Detect which cell encompasses the target text, then output its (X, Y) center coordinate. 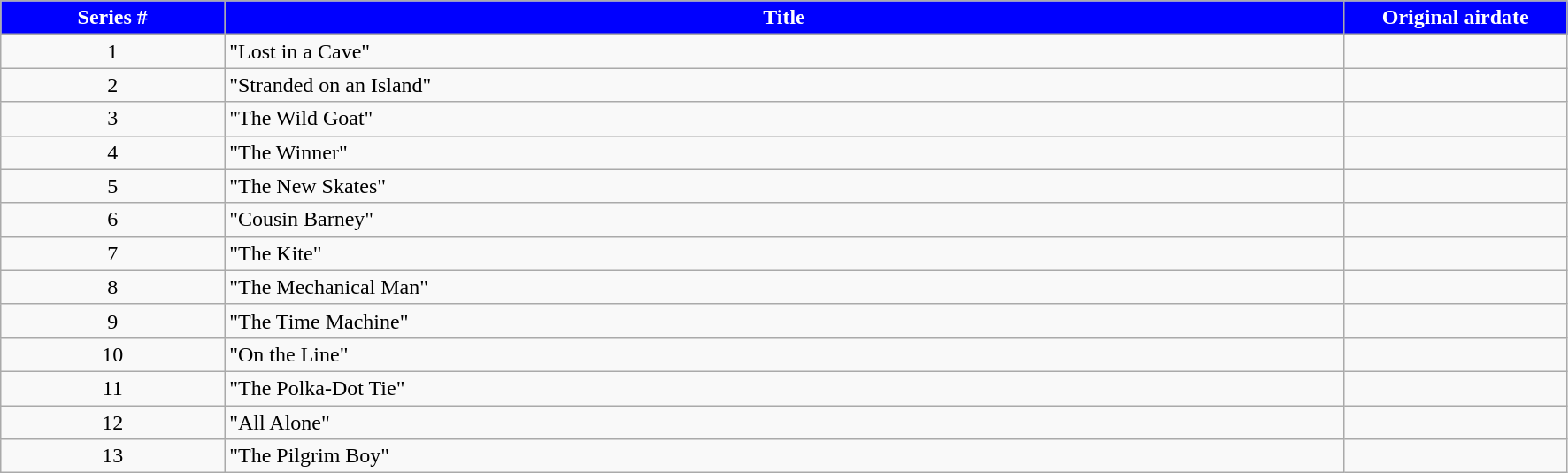
11 (113, 388)
12 (113, 423)
"The Wild Goat" (784, 119)
Title (784, 18)
5 (113, 186)
"Stranded on an Island" (784, 85)
"On the Line" (784, 354)
"Cousin Barney" (784, 220)
7 (113, 253)
Series # (113, 18)
"The Time Machine" (784, 321)
"The New Skates" (784, 186)
"All Alone" (784, 423)
"The Mechanical Man" (784, 287)
"The Pilgrim Boy" (784, 456)
"The Kite" (784, 253)
10 (113, 354)
4 (113, 152)
6 (113, 220)
9 (113, 321)
8 (113, 287)
"The Polka-Dot Tie" (784, 388)
1 (113, 51)
"The Winner" (784, 152)
3 (113, 119)
"Lost in a Cave" (784, 51)
13 (113, 456)
Original airdate (1455, 18)
2 (113, 85)
